For the text-containing cell, return its midpoint in (x, y) coordinate format. 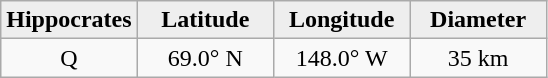
Hippocrates (69, 20)
35 km (478, 58)
Longitude (342, 20)
Q (69, 58)
Latitude (205, 20)
69.0° N (205, 58)
148.0° W (342, 58)
Diameter (478, 20)
